For the text-containing cell, return its midpoint in [x, y] coordinate format. 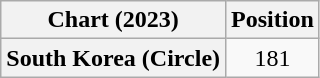
Chart (2023) [114, 20]
South Korea (Circle) [114, 58]
Position [273, 20]
181 [273, 58]
